From the cell containing the given text, extract its center point as (X, Y) coordinate. 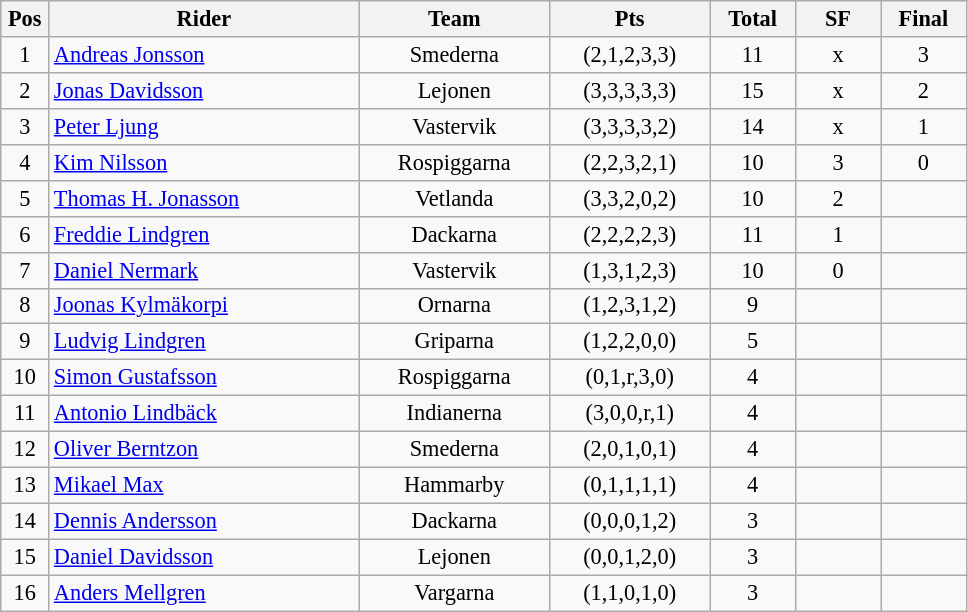
(1,2,3,1,2) (629, 306)
Simon Gustafsson (204, 378)
Joonas Kylmäkorpi (204, 306)
Anders Mellgren (204, 593)
12 (25, 450)
Pos (25, 19)
Ludvig Lindgren (204, 342)
SF (838, 19)
Dennis Andersson (204, 521)
(0,1,r,3,0) (629, 378)
Jonas Davidsson (204, 90)
Vetlanda (454, 198)
(3,0,0,r,1) (629, 414)
13 (25, 485)
Team (454, 19)
(0,0,1,2,0) (629, 557)
Kim Nilsson (204, 162)
Daniel Nermark (204, 270)
Total (752, 19)
(1,3,1,2,3) (629, 270)
6 (25, 234)
16 (25, 593)
(2,0,1,0,1) (629, 450)
Peter Ljung (204, 126)
Griparna (454, 342)
Daniel Davidsson (204, 557)
Mikael Max (204, 485)
(3,3,2,0,2) (629, 198)
(0,0,0,1,2) (629, 521)
(2,2,3,2,1) (629, 162)
Pts (629, 19)
(1,2,2,0,0) (629, 342)
Andreas Jonsson (204, 55)
(2,1,2,3,3) (629, 55)
(2,2,2,2,3) (629, 234)
Antonio Lindbäck (204, 414)
Final (924, 19)
Oliver Berntzon (204, 450)
Indianerna (454, 414)
8 (25, 306)
(1,1,0,1,0) (629, 593)
Vargarna (454, 593)
(0,1,1,1,1) (629, 485)
Ornarna (454, 306)
(3,3,3,3,2) (629, 126)
Hammarby (454, 485)
Rider (204, 19)
7 (25, 270)
Thomas H. Jonasson (204, 198)
(3,3,3,3,3) (629, 90)
Freddie Lindgren (204, 234)
